From the cell containing the given text, extract its center point as [x, y] coordinate. 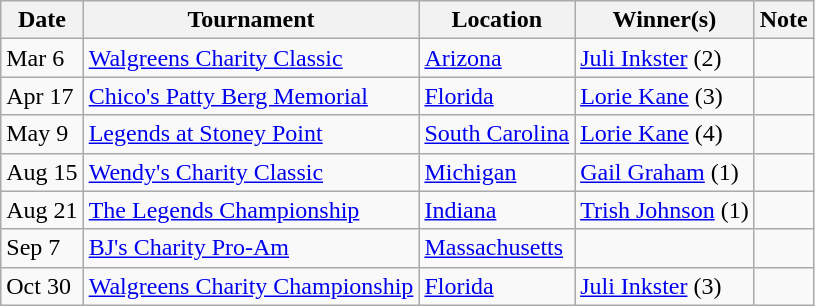
South Carolina [497, 134]
Oct 30 [42, 286]
Legends at Stoney Point [251, 134]
The Legends Championship [251, 210]
Trish Johnson (1) [665, 210]
Apr 17 [42, 96]
Juli Inkster (3) [665, 286]
Gail Graham (1) [665, 172]
Massachusetts [497, 248]
Juli Inkster (2) [665, 58]
Arizona [497, 58]
Tournament [251, 20]
Location [497, 20]
Lorie Kane (4) [665, 134]
Aug 15 [42, 172]
Wendy's Charity Classic [251, 172]
Michigan [497, 172]
Sep 7 [42, 248]
Note [784, 20]
Indiana [497, 210]
May 9 [42, 134]
Winner(s) [665, 20]
Lorie Kane (3) [665, 96]
Walgreens Charity Championship [251, 286]
Aug 21 [42, 210]
Mar 6 [42, 58]
Date [42, 20]
Chico's Patty Berg Memorial [251, 96]
Walgreens Charity Classic [251, 58]
BJ's Charity Pro-Am [251, 248]
